From the cell containing the given text, extract its center point as (x, y) coordinate. 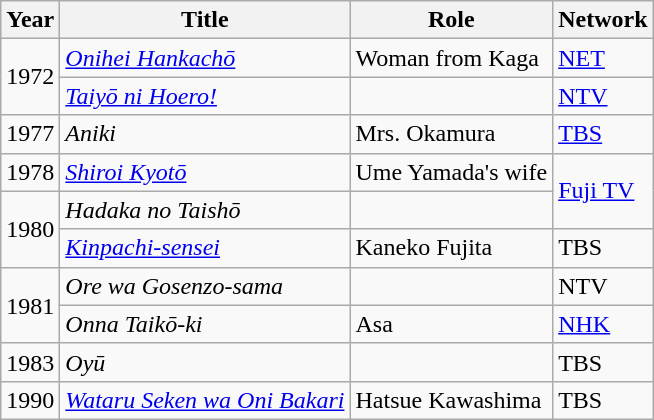
Hatsue Kawashima (452, 400)
1978 (30, 172)
Asa (452, 324)
Woman from Kaga (452, 58)
Oyū (205, 362)
1977 (30, 134)
Taiyō ni Hoero! (205, 96)
1972 (30, 77)
Network (603, 20)
NET (603, 58)
1990 (30, 400)
Shiroi Kyotō (205, 172)
1981 (30, 305)
1980 (30, 229)
Hadaka no Taishō (205, 210)
Title (205, 20)
Onihei Hankachō (205, 58)
Kaneko Fujita (452, 248)
Ore wa Gosenzo-sama (205, 286)
Onna Taikō-ki (205, 324)
Mrs. Okamura (452, 134)
Year (30, 20)
NHK (603, 324)
Aniki (205, 134)
Ume Yamada's wife (452, 172)
Role (452, 20)
Wataru Seken wa Oni Bakari (205, 400)
Kinpachi-sensei (205, 248)
Fuji TV (603, 191)
1983 (30, 362)
